Identify which cell holds the provided text, then report its [X, Y] central coordinate. 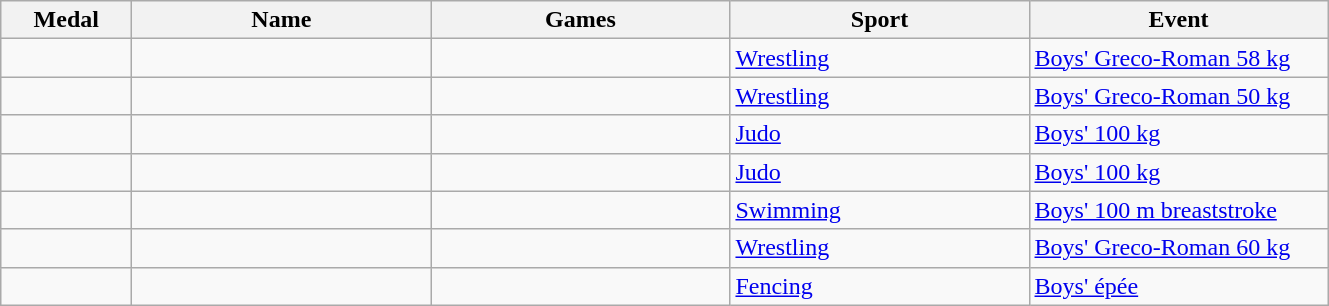
Boys' Greco-Roman 50 kg [1178, 96]
Boys' 100 m breaststroke [1178, 210]
Games [580, 20]
Name [282, 20]
Boys' Greco-Roman 60 kg [1178, 248]
Fencing [880, 286]
Boys' épée [1178, 286]
Sport [880, 20]
Medal [66, 20]
Event [1178, 20]
Swimming [880, 210]
Boys' Greco-Roman 58 kg [1178, 58]
